Extract the (X, Y) coordinate from the center of the cell holding the provided text.  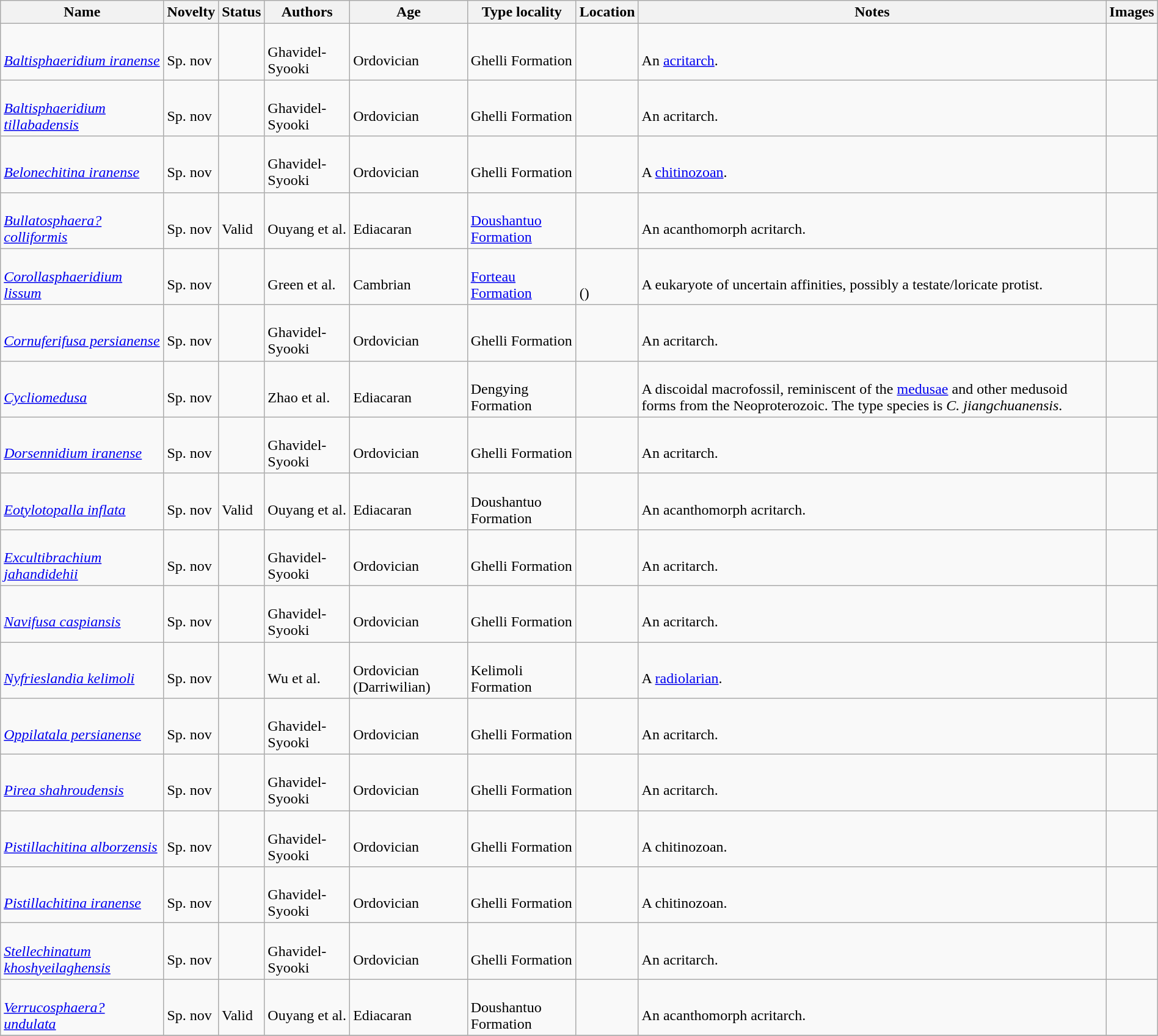
Notes (872, 12)
Cornuferifusa persianense (82, 333)
Pistillachitina alborzensis (82, 839)
Zhao et al. (307, 389)
Name (82, 12)
Pirea shahroudensis (82, 783)
A eukaryote of uncertain affinities, possibly a testate/loricate protist. (872, 277)
Nyfrieslandia kelimoli (82, 670)
Forteau Formation (522, 277)
Images (1132, 12)
Pistillachitina iranense (82, 895)
Location (607, 12)
Green et al. (307, 277)
Oppilatala persianense (82, 726)
Authors (307, 12)
Bullatosphaera? colliformis (82, 220)
Status (242, 12)
Type locality (522, 12)
A discoidal macrofossil, reminiscent of the medusae and other medusoid forms from the Neoproterozoic. The type species is C. jiangchuanensis. (872, 389)
Dorsennidium iranense (82, 445)
Belonechitina iranense (82, 164)
Excultibrachium jahandidehii (82, 557)
A radiolarian. (872, 670)
Age (409, 12)
Dengying Formation (522, 389)
Cycliomedusa (82, 389)
() (607, 277)
Baltisphaeridium tillabadensis (82, 108)
Stellechinatum khoshyeilaghensis (82, 951)
Novelty (191, 12)
Baltisphaeridium iranense (82, 52)
Corollasphaeridium lissum (82, 277)
Navifusa caspiansis (82, 614)
Cambrian (409, 277)
Eotylotopalla inflata (82, 501)
Ordovician (Darriwilian) (409, 670)
Wu et al. (307, 670)
Kelimoli Formation (522, 670)
Verrucosphaera? undulata (82, 1007)
